Provide the [x, y] coordinate of the cell's center where the given text is located.  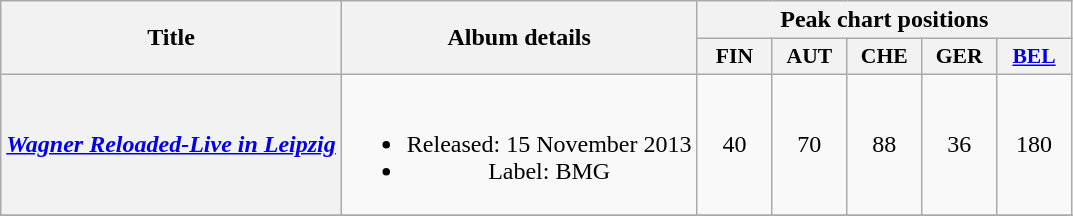
FIN [734, 57]
40 [734, 144]
GER [960, 57]
BEL [1034, 57]
88 [884, 144]
70 [810, 144]
CHE [884, 57]
Released: 15 November 2013Label: BMG [519, 144]
AUT [810, 57]
Wagner Reloaded-Live in Leipzig [172, 144]
180 [1034, 144]
Peak chart positions [884, 20]
Album details [519, 38]
Title [172, 38]
36 [960, 144]
